Return (X, Y) of the center of cell containing provided text 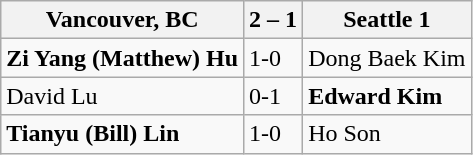
David Lu (122, 96)
Vancouver, BC (122, 20)
0-1 (274, 96)
Ho Son (387, 134)
Dong Baek Kim (387, 58)
Zi Yang (Matthew) Hu (122, 58)
Seattle 1 (387, 20)
2 – 1 (274, 20)
Edward Kim (387, 96)
Tianyu (Bill) Lin (122, 134)
